From the cell containing the given text, extract its center point as (x, y) coordinate. 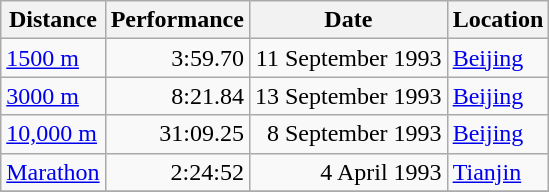
4 April 1993 (348, 172)
2:24:52 (177, 172)
13 September 1993 (348, 96)
31:09.25 (177, 134)
Marathon (53, 172)
Tianjin (498, 172)
8 September 1993 (348, 134)
Distance (53, 20)
8:21.84 (177, 96)
10,000 m (53, 134)
Location (498, 20)
1500 m (53, 58)
3:59.70 (177, 58)
Performance (177, 20)
11 September 1993 (348, 58)
3000 m (53, 96)
Date (348, 20)
